Return the [x, y] coordinate for the center point of the cell that contains the specified text.  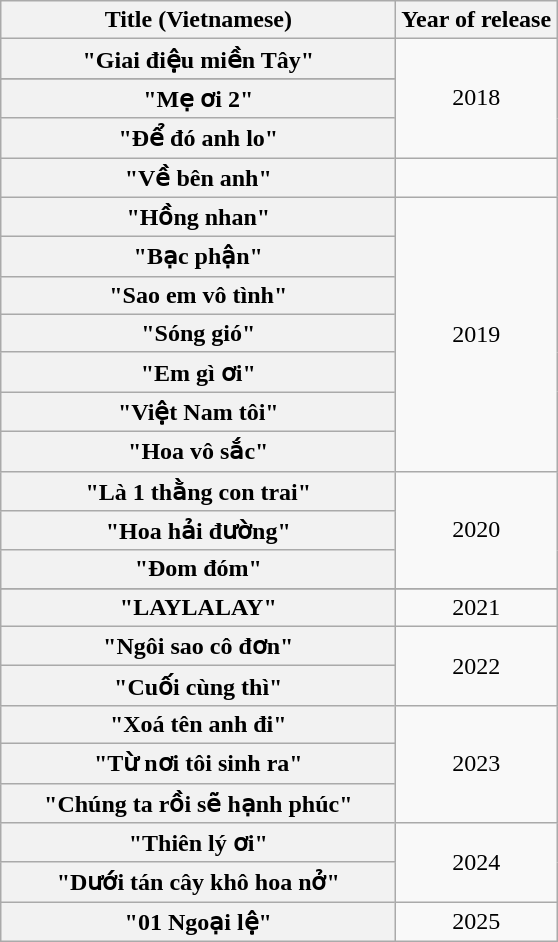
"Cuối cùng thì" [198, 686]
"01 Ngoại lệ" [198, 922]
"LAYLALAY" [198, 607]
"Giai điệu miền Tây" [198, 59]
"Thiên lý ơi" [198, 843]
"Sóng gió" [198, 333]
"Hoa hải đường" [198, 531]
"Là 1 thằng con trai" [198, 491]
"Mẹ ơi 2" [198, 98]
"Chúng ta rồi sẽ hạnh phúc" [198, 803]
Title (Vietnamese) [198, 20]
"Để đó anh lo" [198, 138]
"Sao em vô tình" [198, 295]
"Việt Nam tôi" [198, 412]
"Dưới tán cây khô hoa nở" [198, 882]
"Về bên anh" [198, 178]
2021 [476, 607]
2024 [476, 862]
2025 [476, 922]
2020 [476, 530]
"Xoá tên anh đi" [198, 724]
"Hồng nhan" [198, 217]
"Em gì ơi" [198, 372]
"Từ nơi tôi sinh ra" [198, 763]
2023 [476, 764]
"Đom đóm" [198, 569]
"Bạc phận" [198, 257]
"Hoa vô sắc" [198, 451]
Year of release [476, 20]
"Ngôi sao cô đơn" [198, 646]
2019 [476, 334]
2018 [476, 98]
2022 [476, 666]
